Scan for the cell matching the given text and deliver its (X, Y) coordinate at center. 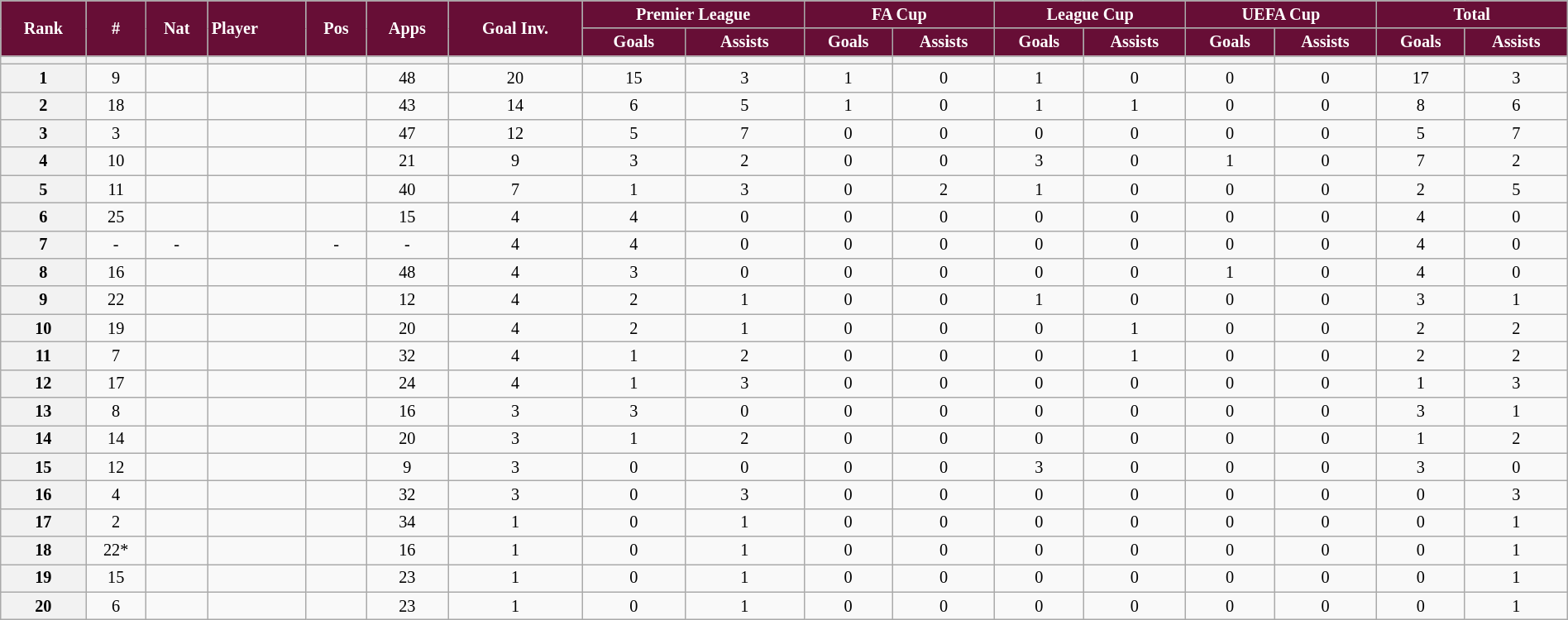
25 (116, 217)
13 (43, 411)
Premier League (693, 14)
UEFA Cup (1282, 14)
22* (116, 550)
24 (407, 384)
Player (256, 28)
22 (116, 300)
Nat (177, 28)
40 (407, 189)
Goal Inv. (515, 28)
Apps (407, 28)
43 (407, 106)
Pos (336, 28)
47 (407, 133)
League Cup (1090, 14)
34 (407, 522)
Rank (43, 28)
Total (1472, 14)
# (116, 28)
21 (407, 161)
FA Cup (900, 14)
